Determine the (x, y) coordinate at the center of the cell enclosing the given text.  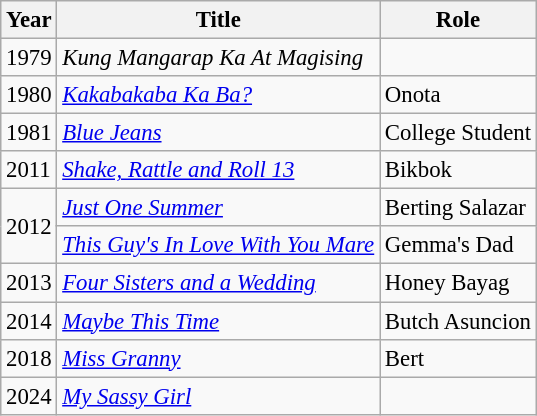
This Guy's In Love With You Mare (218, 245)
College Student (458, 133)
Maybe This Time (218, 321)
Title (218, 20)
2018 (29, 358)
Four Sisters and a Wedding (218, 283)
Honey Bayag (458, 283)
Bikbok (458, 170)
Berting Salazar (458, 208)
1979 (29, 58)
Miss Granny (218, 358)
Year (29, 20)
2011 (29, 170)
1980 (29, 95)
Kung Mangarap Ka At Magising (218, 58)
My Sassy Girl (218, 396)
Onota (458, 95)
Gemma's Dad (458, 245)
Bert (458, 358)
2013 (29, 283)
2024 (29, 396)
Kakabakaba Ka Ba? (218, 95)
Role (458, 20)
Shake, Rattle and Roll 13 (218, 170)
Blue Jeans (218, 133)
Butch Asuncion (458, 321)
Just One Summer (218, 208)
2014 (29, 321)
1981 (29, 133)
2012 (29, 226)
